For the text-containing cell, return its midpoint in [x, y] coordinate format. 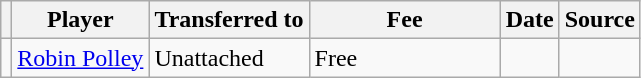
Robin Polley [80, 58]
Player [80, 20]
Transferred to [229, 20]
Date [530, 20]
Fee [404, 20]
Unattached [229, 58]
Free [404, 58]
Source [600, 20]
